Capture the cell that displays the provided text and extract its [x, y] central coordinate. 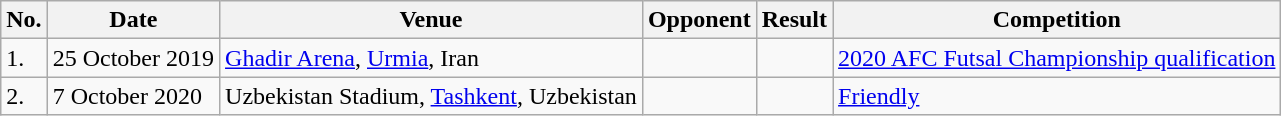
2. [24, 96]
Venue [432, 20]
Friendly [1057, 96]
1. [24, 58]
Ghadir Arena, Urmia, Iran [432, 58]
7 October 2020 [133, 96]
2020 AFC Futsal Championship qualification [1057, 58]
Uzbekistan Stadium, Tashkent, Uzbekistan [432, 96]
Date [133, 20]
Opponent [699, 20]
25 October 2019 [133, 58]
Competition [1057, 20]
No. [24, 20]
Result [794, 20]
